Capture the cell that displays the provided text and extract its (X, Y) central coordinate. 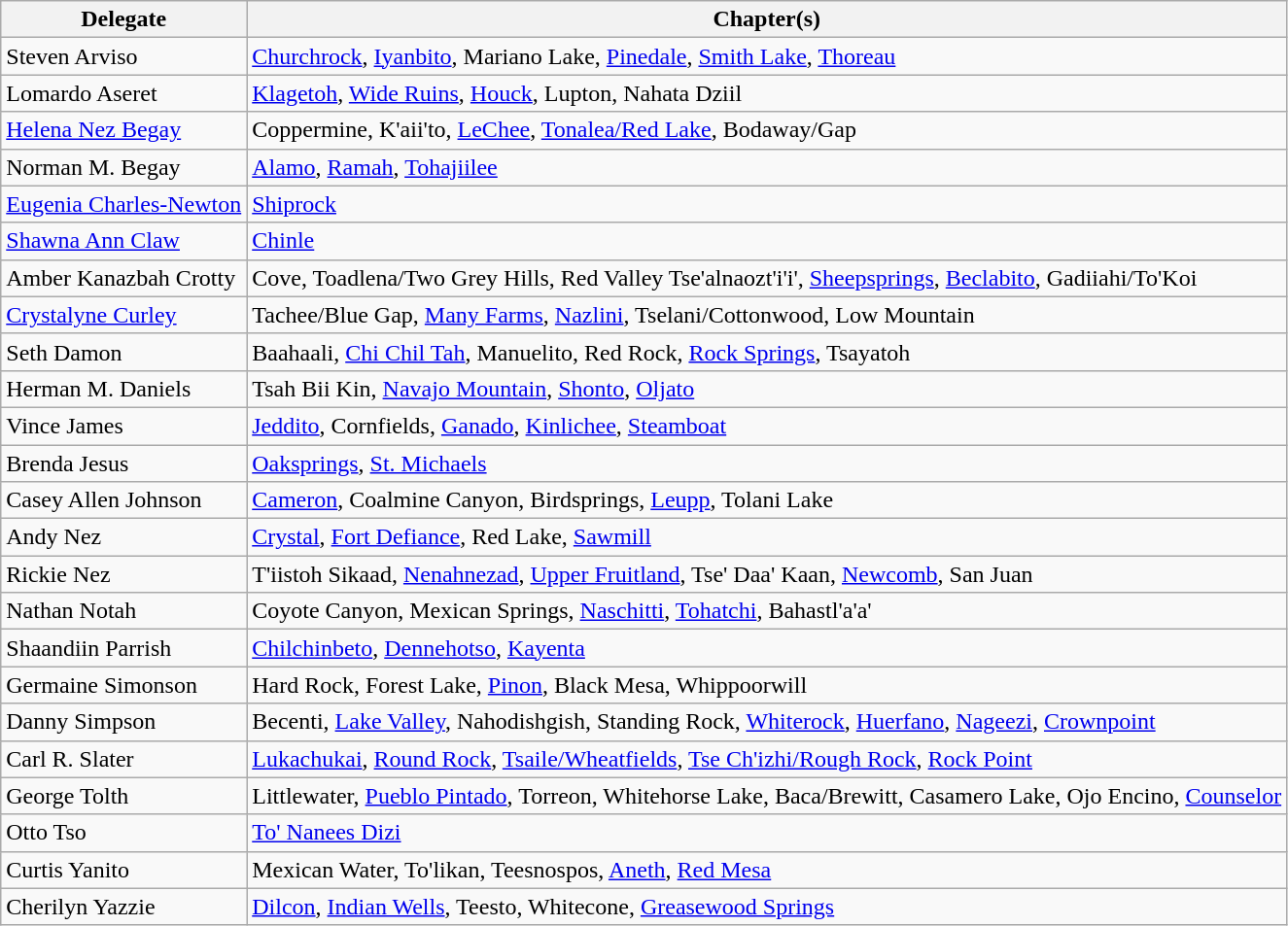
Crystalyne Curley (124, 315)
Curtis Yanito (124, 870)
To' Nanees Dizi (767, 833)
Norman M. Begay (124, 167)
Shiprock (767, 204)
Baahaali, Chi Chil Tah, Manuelito, Red Rock, Rock Springs, Tsayatoh (767, 352)
Coyote Canyon, Mexican Springs, Naschitti, Tohatchi, Bahastl'a'a' (767, 611)
Mexican Water, To'likan, Teesnospos, Aneth, Red Mesa (767, 870)
Helena Nez Begay (124, 130)
Dilcon, Indian Wells, Teesto, Whitecone, Greasewood Springs (767, 907)
Brenda Jesus (124, 463)
Casey Allen Johnson (124, 500)
Germaine Simonson (124, 685)
Amber Kanazbah Crotty (124, 278)
Eugenia Charles-Newton (124, 204)
Herman M. Daniels (124, 389)
Steven Arviso (124, 56)
Oaksprings, St. Michaels (767, 463)
Hard Rock, Forest Lake, Pinon, Black Mesa, Whippoorwill (767, 685)
Rickie Nez (124, 574)
Chapter(s) (767, 19)
George Tolth (124, 796)
Shaandiin Parrish (124, 648)
Cameron, Coalmine Canyon, Birdsprings, Leupp, Tolani Lake (767, 500)
Becenti, Lake Valley, Nahodishgish, Standing Rock, Whiterock, Huerfano, Nageezi, Crownpoint (767, 722)
Jeddito, Cornfields, Ganado, Kinlichee, Steamboat (767, 426)
Seth Damon (124, 352)
Klagetoh, Wide Ruins, Houck, Lupton, Nahata Dziil (767, 93)
Nathan Notah (124, 611)
Littlewater, Pueblo Pintado, Torreon, Whitehorse Lake, Baca/Brewitt, Casamero Lake, Ojo Encino, Counselor (767, 796)
Lukachukai, Round Rock, Tsaile/Wheatfields, Tse Ch'izhi/Rough Rock, Rock Point (767, 759)
Cove, Toadlena/Two Grey Hills, Red Valley Tse'alnaozt'i'i', Sheepsprings, Beclabito, Gadiiahi/To'Koi (767, 278)
Chinle (767, 241)
Cherilyn Yazzie (124, 907)
Shawna Ann Claw (124, 241)
T'iistoh Sikaad, Nenahnezad, Upper Fruitland, Tse' Daa' Kaan, Newcomb, San Juan (767, 574)
Otto Tso (124, 833)
Churchrock, Iyanbito, Mariano Lake, Pinedale, Smith Lake, Thoreau (767, 56)
Chilchinbeto, Dennehotso, Kayenta (767, 648)
Carl R. Slater (124, 759)
Tachee/Blue Gap, Many Farms, Nazlini, Tselani/Cottonwood, Low Mountain (767, 315)
Alamo, Ramah, Tohajiilee (767, 167)
Lomardo Aseret (124, 93)
Delegate (124, 19)
Vince James (124, 426)
Crystal, Fort Defiance, Red Lake, Sawmill (767, 537)
Andy Nez (124, 537)
Danny Simpson (124, 722)
Tsah Bii Kin, Navajo Mountain, Shonto, Oljato (767, 389)
Coppermine, K'aii'to, LeChee, Tonalea/Red Lake, Bodaway/Gap (767, 130)
